Determine the [x, y] coordinate at the center of the cell enclosing the given text.  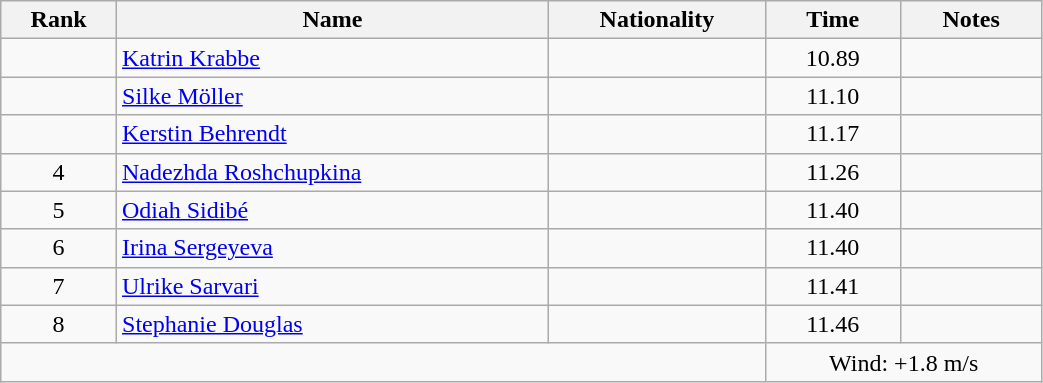
Katrin Krabbe [333, 58]
Nadezhda Roshchupkina [333, 172]
11.17 [832, 134]
Notes [971, 20]
Rank [59, 20]
7 [59, 286]
4 [59, 172]
8 [59, 324]
Nationality [656, 20]
10.89 [832, 58]
11.41 [832, 286]
6 [59, 248]
Irina Sergeyeva [333, 248]
11.10 [832, 96]
Time [832, 20]
5 [59, 210]
Wind: +1.8 m/s [904, 362]
Stephanie Douglas [333, 324]
Ulrike Sarvari [333, 286]
Name [333, 20]
Silke Möller [333, 96]
Odiah Sidibé [333, 210]
11.46 [832, 324]
11.26 [832, 172]
Kerstin Behrendt [333, 134]
